Capture the cell that displays the provided text and extract its (x, y) central coordinate. 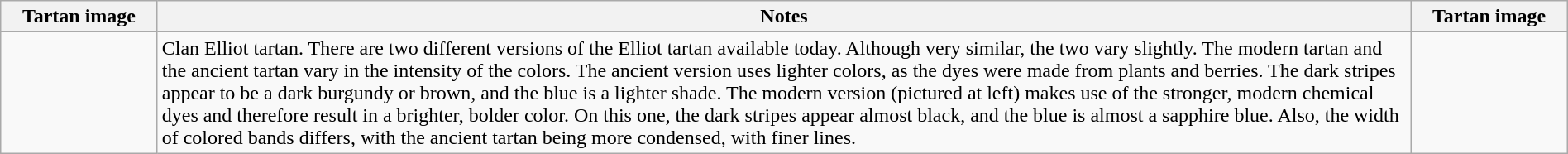
Notes (784, 17)
